From the cell containing the given text, extract its center point as [x, y] coordinate. 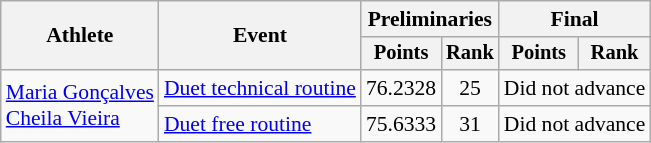
Final [575, 19]
25 [470, 88]
Preliminaries [430, 19]
Maria GonçalvesCheila Vieira [80, 106]
Duet free routine [260, 124]
31 [470, 124]
76.2328 [401, 88]
Event [260, 36]
Duet technical routine [260, 88]
Athlete [80, 36]
75.6333 [401, 124]
